Return (X, Y) of the center of cell containing provided text 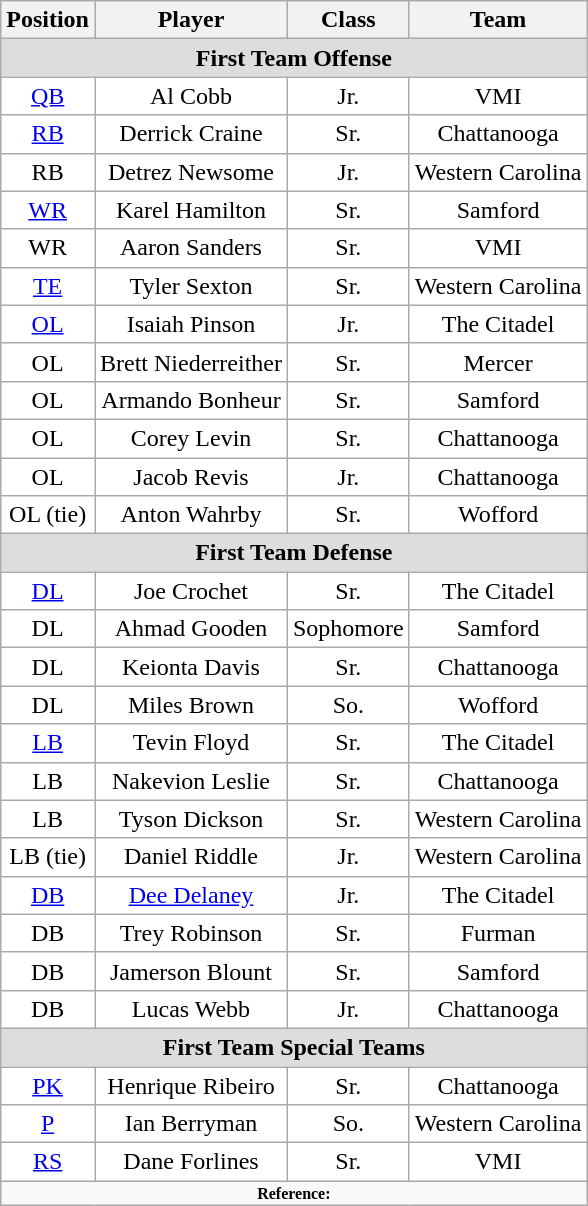
Dane Forlines (190, 1162)
Anton Wahrby (190, 515)
QB (48, 96)
Tyson Dickson (190, 819)
Dee Delaney (190, 895)
Daniel Riddle (190, 857)
Mercer (498, 362)
Jacob Revis (190, 477)
Ahmad Gooden (190, 629)
Jamerson Blount (190, 971)
TE (48, 286)
Aaron Sanders (190, 248)
Detrez Newsome (190, 172)
Armando Bonheur (190, 400)
Karel Hamilton (190, 210)
First Team Special Teams (294, 1047)
First Team Defense (294, 553)
Nakevion Leslie (190, 781)
Ian Berryman (190, 1124)
Al Cobb (190, 96)
Derrick Craine (190, 134)
Trey Robinson (190, 933)
Tevin Floyd (190, 743)
Lucas Webb (190, 1009)
Team (498, 20)
OL (tie) (48, 515)
Corey Levin (190, 438)
Furman (498, 933)
LB (tie) (48, 857)
Sophomore (348, 629)
Tyler Sexton (190, 286)
PK (48, 1085)
Position (48, 20)
Brett Niederreither (190, 362)
Miles Brown (190, 705)
First Team Offense (294, 58)
RS (48, 1162)
Reference: (294, 1193)
Isaiah Pinson (190, 324)
Henrique Ribeiro (190, 1085)
Player (190, 20)
Class (348, 20)
Keionta Davis (190, 667)
Joe Crochet (190, 591)
P (48, 1124)
